Scan for the cell matching the given text and deliver its (X, Y) coordinate at center. 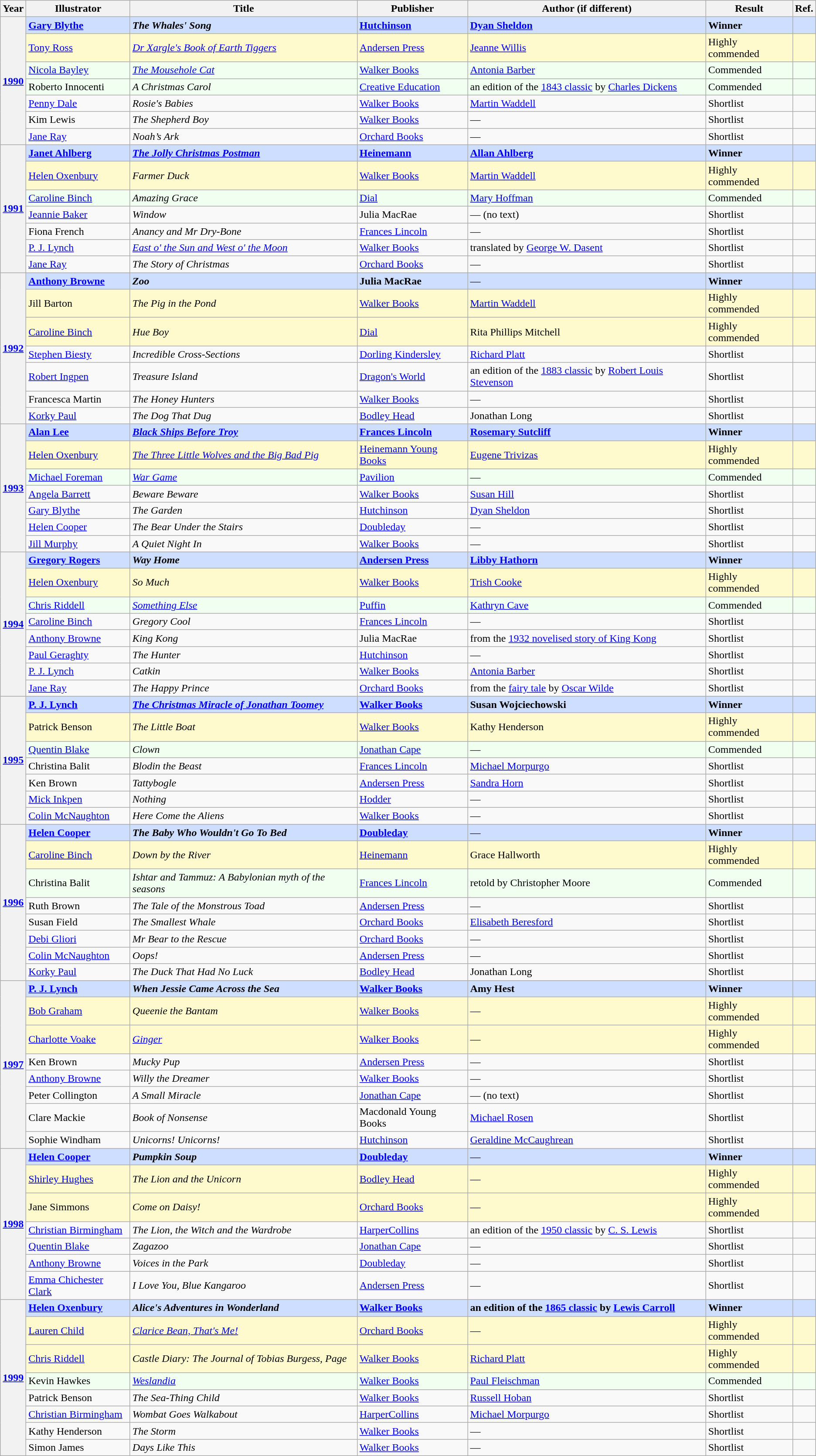
Tony Ross (78, 48)
Clown (243, 749)
Incredible Cross-Sections (243, 354)
Geraldine McCaughrean (587, 1140)
Year (13, 9)
The Three Little Wolves and the Big Bad Pig (243, 455)
A Quiet Night In (243, 543)
Result (749, 9)
The Lion and the Unicorn (243, 1179)
Dorling Kindersley (412, 354)
Anancy and Mr Dry-Bone (243, 231)
Michael Foreman (78, 477)
The Mousehole Cat (243, 70)
King Kong (243, 638)
A Christmas Carol (243, 87)
Beware Beware (243, 494)
Jill Murphy (78, 543)
Title (243, 9)
Pumpkin Soup (243, 1157)
Kathryn Cave (587, 605)
Farmer Duck (243, 175)
Window (243, 214)
Rita Phillips Mitchell (587, 332)
Susan Wojciechowski (587, 704)
Gregory Rogers (78, 560)
Kim Lewis (78, 120)
Illustrator (78, 9)
Voices in the Park (243, 1263)
Willy the Dreamer (243, 1078)
Down by the River (243, 855)
1995 (13, 760)
Lauren Child (78, 1331)
Treasure Island (243, 376)
Debi Gliori (78, 939)
Ishtar and Tammuz: A Babylonian myth of the seasons (243, 884)
Kevin Hawkes (78, 1381)
Here Come the Aliens (243, 816)
Jeanne Willis (587, 48)
The Bear Under the Stairs (243, 527)
Allan Ahlberg (587, 153)
Emma Chichester Clark (78, 1285)
from the 1932 novelised story of King Kong (587, 638)
Fiona French (78, 231)
Libby Hathorn (587, 560)
The Pig in the Pond (243, 303)
The Jolly Christmas Postman (243, 153)
an edition of the 1883 classic by Robert Louis Stevenson (587, 376)
1998 (13, 1224)
The Christmas Miracle of Jonathan Toomey (243, 704)
The Shepherd Boy (243, 120)
Rosie's Babies (243, 103)
The Lion, the Witch and the Wardrobe (243, 1230)
Mick Inkpen (78, 799)
Paul Geraghty (78, 655)
Zoo (243, 281)
Rosemary Sutcliff (587, 432)
War Game (243, 477)
The Baby Who Wouldn't Go To Bed (243, 833)
Sandra Horn (587, 782)
Paul Fleischman (587, 1381)
The Tale of the Monstrous Toad (243, 906)
A Small Miracle (243, 1095)
Alice's Adventures in Wonderland (243, 1308)
Unicorns! Unicorns! (243, 1140)
Jeannie Baker (78, 214)
Come on Daisy! (243, 1208)
Roberto Innocenti (78, 87)
Clare Mackie (78, 1117)
Ruth Brown (78, 906)
The Story of Christmas (243, 264)
The Smallest Whale (243, 922)
Eugene Trivizas (587, 455)
Ginger (243, 1040)
Hue Boy (243, 332)
So Much (243, 583)
The Storm (243, 1431)
1994 (13, 624)
Hodder (412, 799)
translated by George W. Dasent (587, 248)
Shirley Hughes (78, 1179)
Catkin (243, 671)
The Whales' Song (243, 25)
East o' the Sun and West o' the Moon (243, 248)
The Hunter (243, 655)
Weslandia (243, 1381)
Clarice Bean, That's Me! (243, 1331)
The Sea-Thing Child (243, 1398)
Mucky Pup (243, 1062)
1992 (13, 349)
I Love You, Blue Kangaroo (243, 1285)
Trish Cooke (587, 583)
Grace Hallworth (587, 855)
The Little Boat (243, 727)
Susan Field (78, 922)
Something Else (243, 605)
an edition of the 1843 classic by Charles Dickens (587, 87)
1999 (13, 1378)
Macdonald Young Books (412, 1117)
retold by Christopher Moore (587, 884)
Castle Diary: The Journal of Tobias Burgess, Page (243, 1358)
Oops! (243, 955)
Way Home (243, 560)
Janet Ahlberg (78, 153)
1991 (13, 208)
Simon James (78, 1447)
Peter Collington (78, 1095)
Days Like This (243, 1447)
Bob Graham (78, 1011)
Dr Xargle's Book of Earth Tiggers (243, 48)
Susan Hill (587, 494)
Noah’s Ark (243, 136)
Jane Simmons (78, 1208)
an edition of the 1950 classic by C. S. Lewis (587, 1230)
Publisher (412, 9)
Heinemann Young Books (412, 455)
Angela Barrett (78, 494)
1997 (13, 1064)
When Jessie Came Across the Sea (243, 989)
Charlotte Voake (78, 1040)
Tattybogle (243, 782)
Jill Barton (78, 303)
Blodin the Beast (243, 766)
Robert Ingpen (78, 376)
Mr Bear to the Rescue (243, 939)
Queenie the Bantam (243, 1011)
Stephen Biesty (78, 354)
Nothing (243, 799)
Sophie Windham (78, 1140)
Penny Dale (78, 103)
Amazing Grace (243, 198)
Gregory Cool (243, 622)
Puffin (412, 605)
Wombat Goes Walkabout (243, 1414)
from the fairy tale by Oscar Wilde (587, 688)
1990 (13, 81)
Book of Nonsense (243, 1117)
Alan Lee (78, 432)
an edition of the 1865 classic by Lewis Carroll (587, 1308)
The Duck That Had No Luck (243, 972)
Francesca Martin (78, 399)
Russell Hoban (587, 1398)
The Dog That Dug (243, 416)
Creative Education (412, 87)
Nicola Bayley (78, 70)
Pavilion (412, 477)
1993 (13, 488)
Amy Hest (587, 989)
Zagazoo (243, 1246)
The Garden (243, 510)
Dragon's World (412, 376)
The Happy Prince (243, 688)
Mary Hoffman (587, 198)
Author (if different) (587, 9)
Black Ships Before Troy (243, 432)
Michael Rosen (587, 1117)
Ref. (804, 9)
1996 (13, 902)
The Honey Hunters (243, 399)
Elisabeth Beresford (587, 922)
